Identify which cell holds the provided text, then report its [X, Y] central coordinate. 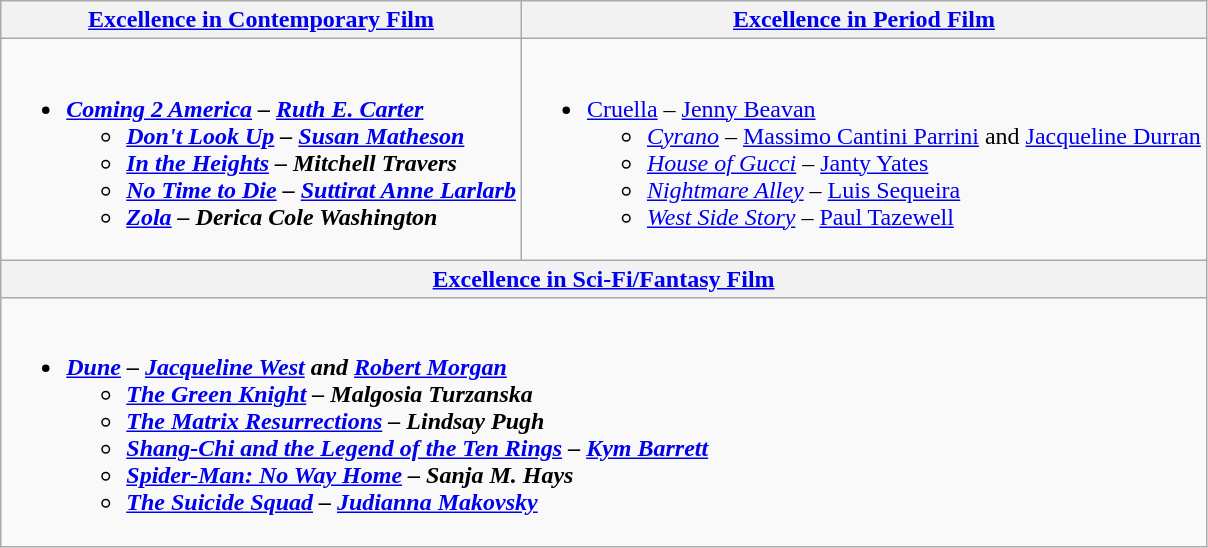
Excellence in Contemporary Film [262, 20]
Excellence in Period Film [864, 20]
Excellence in Sci-Fi/Fantasy Film [604, 279]
